Return the [x, y] coordinate for the center point of the cell that contains the specified text.  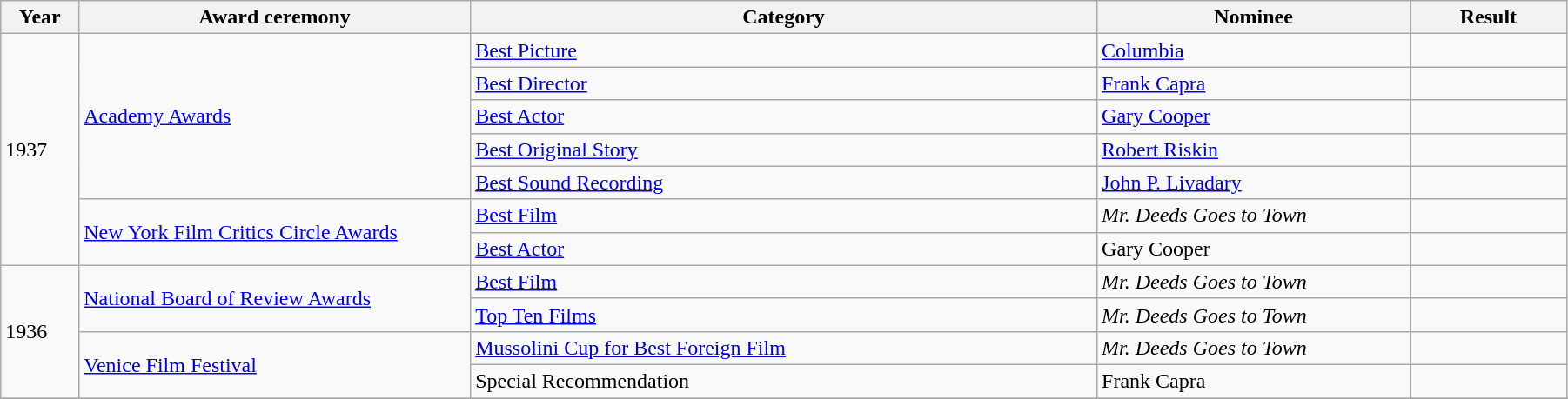
Academy Awards [275, 116]
1936 [40, 331]
Award ceremony [275, 17]
1937 [40, 150]
Venice Film Festival [275, 364]
New York Film Critics Circle Awards [275, 232]
Columbia [1254, 50]
Nominee [1254, 17]
Best Picture [784, 50]
John P. Livadary [1254, 183]
Year [40, 17]
Top Ten Films [784, 315]
Best Original Story [784, 150]
Best Sound Recording [784, 183]
Special Recommendation [784, 381]
Best Director [784, 83]
Result [1488, 17]
National Board of Review Awards [275, 298]
Category [784, 17]
Mussolini Cup for Best Foreign Film [784, 348]
Robert Riskin [1254, 150]
